Locate the cell with the specified text and output its [X, Y] center coordinate. 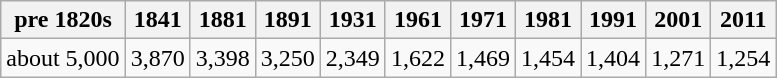
1991 [614, 20]
2011 [744, 20]
3,398 [222, 58]
pre 1820s [63, 20]
1881 [222, 20]
1,271 [678, 58]
1931 [352, 20]
3,250 [288, 58]
about 5,000 [63, 58]
3,870 [158, 58]
1891 [288, 20]
2,349 [352, 58]
1981 [548, 20]
1971 [482, 20]
1,622 [418, 58]
1961 [418, 20]
1,469 [482, 58]
1,404 [614, 58]
2001 [678, 20]
1,454 [548, 58]
1841 [158, 20]
1,254 [744, 58]
